Scan for the cell matching the given text and deliver its (x, y) coordinate at center. 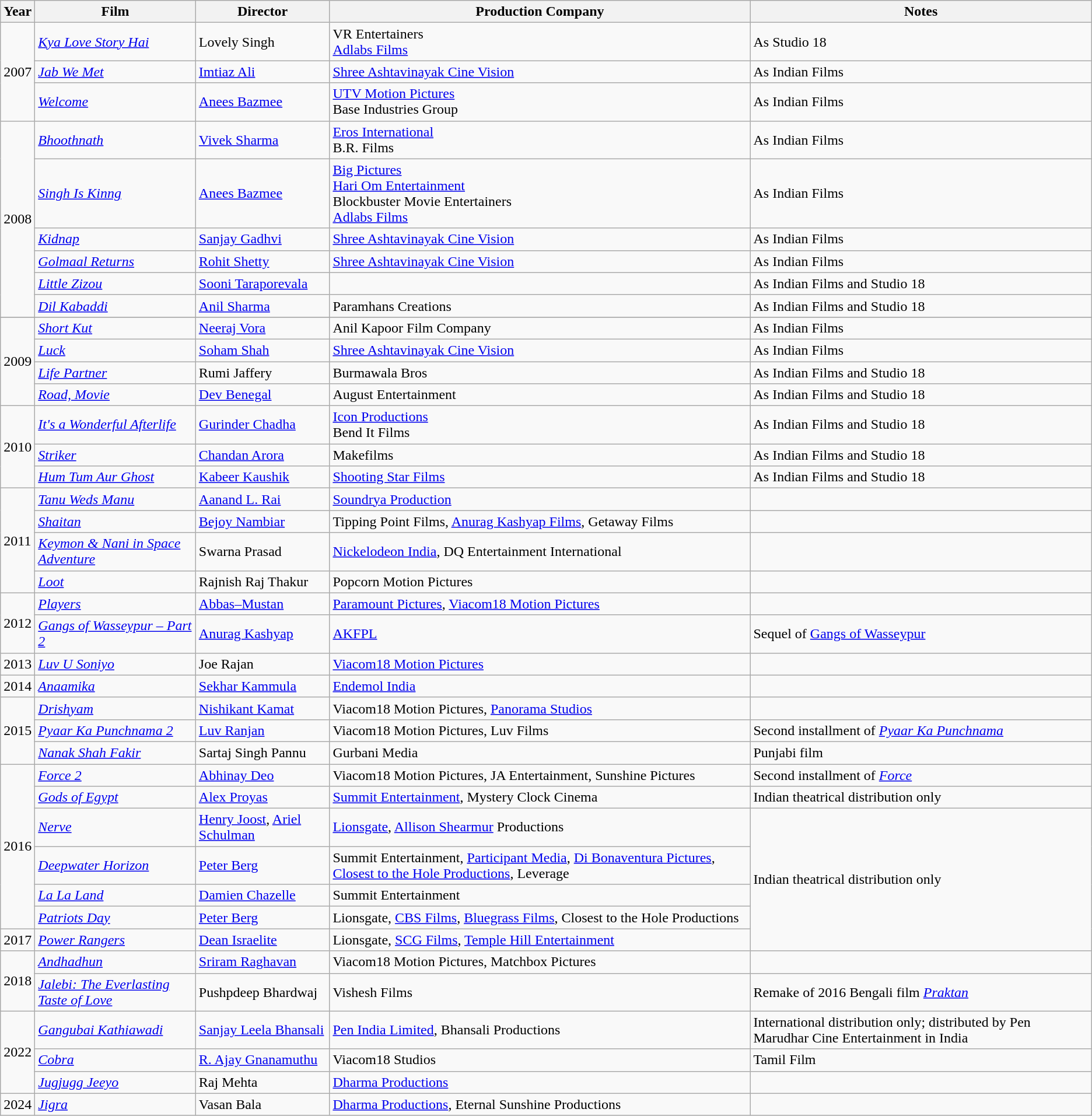
Viacom18 Motion Pictures, Matchbox Pictures (540, 962)
Cobra (116, 1060)
Director (262, 12)
Gods of Egypt (116, 797)
Bejoy Nambiar (262, 522)
Paramount Pictures, Viacom18 Motion Pictures (540, 604)
R. Ajay Gnanamuthu (262, 1060)
Nanak Shah Fakir (116, 753)
Luv Ranjan (262, 730)
Gurbani Media (540, 753)
Eros InternationalB.R. Films (540, 140)
Rajnish Raj Thakur (262, 582)
Sartaj Singh Pannu (262, 753)
Anil Kapoor Film Company (540, 328)
Burmawala Bros (540, 373)
AKFPL (540, 634)
2010 (17, 447)
Power Rangers (116, 940)
Makefilms (540, 455)
Deepwater Horizon (116, 866)
Nishikant Kamat (262, 708)
Neeraj Vora (262, 328)
Jigra (116, 1104)
Lionsgate, CBS Films, Bluegrass Films, Closest to the Hole Productions (540, 918)
Luv U Soniyo (116, 664)
Road, Movie (116, 395)
Gangs of Wasseypur – Part 2 (116, 634)
Anaamika (116, 686)
Summit Entertainment, Mystery Clock Cinema (540, 797)
Alex Proyas (262, 797)
Popcorn Motion Pictures (540, 582)
Jab We Met (116, 72)
Pyaar Ka Punchnama 2 (116, 730)
Sooni Taraporevala (262, 284)
Dev Benegal (262, 395)
Soham Shah (262, 350)
Gurinder Chadha (262, 425)
Abbas–Mustan (262, 604)
2015 (17, 730)
As Studio 18 (921, 42)
Film (116, 12)
Icon ProductionsBend It Films (540, 425)
Joe Rajan (262, 664)
Soundrya Production (540, 499)
UTV Motion PicturesBase Industries Group (540, 102)
Chandan Arora (262, 455)
Viacom18 Motion Pictures, Luv Films (540, 730)
2022 (17, 1052)
Dean Israelite (262, 940)
2009 (17, 361)
Second installment of Pyaar Ka Punchnama (921, 730)
Little Zizou (116, 284)
Welcome (116, 102)
Lionsgate, SCG Films, Temple Hill Entertainment (540, 940)
Anurag Kashyap (262, 634)
Imtiaz Ali (262, 72)
2017 (17, 940)
Short Kut (116, 328)
Vivek Sharma (262, 140)
Striker (116, 455)
2008 (17, 219)
Patriots Day (116, 918)
Shaitan (116, 522)
2014 (17, 686)
2011 (17, 540)
Sriram Raghavan (262, 962)
Production Company (540, 12)
Anil Sharma (262, 306)
Raj Mehta (262, 1082)
Keymon & Nani in Space Adventure (116, 552)
Sequel of Gangs of Wasseypur (921, 634)
Rumi Jaffery (262, 373)
Viacom18 Motion Pictures, JA Entertainment, Sunshine Pictures (540, 775)
Jalebi: The Everlasting Taste of Love (116, 992)
Drishyam (116, 708)
2018 (17, 981)
Sekhar Kammula (262, 686)
2012 (17, 623)
It's a Wonderful Afterlife (116, 425)
Swarna Prasad (262, 552)
Bhoothnath (116, 140)
Endemol India (540, 686)
Notes (921, 12)
La La Land (116, 895)
Tipping Point Films, Anurag Kashyap Films, Getaway Films (540, 522)
Henry Joost, Ariel Schulman (262, 827)
Dharma Productions, Eternal Sunshine Productions (540, 1104)
Second installment of Force (921, 775)
Damien Chazelle (262, 895)
Vishesh Films (540, 992)
Shooting Star Films (540, 477)
Big PicturesHari Om EntertainmentBlockbuster Movie EntertainersAdlabs Films (540, 194)
VR EntertainersAdlabs Films (540, 42)
Abhinay Deo (262, 775)
Nickelodeon India, DQ Entertainment International (540, 552)
Punjabi film (921, 753)
Rohit Shetty (262, 261)
Viacom18 Studios (540, 1060)
Dil Kabaddi (116, 306)
Dharma Productions (540, 1082)
Andhadhun (116, 962)
Kya Love Story Hai (116, 42)
Singh Is Kinng (116, 194)
2016 (17, 846)
Viacom18 Motion Pictures (540, 664)
Nerve (116, 827)
Viacom18 Motion Pictures, Panorama Studios (540, 708)
Sanjay Gadhvi (262, 239)
Kidnap (116, 239)
Golmaal Returns (116, 261)
Players (116, 604)
2024 (17, 1104)
Summit Entertainment (540, 895)
Remake of 2016 Bengali film Praktan (921, 992)
Pushpdeep Bhardwaj (262, 992)
2007 (17, 72)
Luck (116, 350)
International distribution only; distributed by Pen Marudhar Cine Entertainment in India (921, 1030)
Aanand L. Rai (262, 499)
Lionsgate, Allison Shearmur Productions (540, 827)
August Entertainment (540, 395)
Jugjugg Jeeyo (116, 1082)
Pen India Limited, Bhansali Productions (540, 1030)
Hum Tum Aur Ghost (116, 477)
Kabeer Kaushik (262, 477)
Summit Entertainment, Participant Media, Di Bonaventura Pictures, Closest to the Hole Productions, Leverage (540, 866)
Loot (116, 582)
Year (17, 12)
Tamil Film (921, 1060)
Vasan Bala (262, 1104)
Paramhans Creations (540, 306)
Sanjay Leela Bhansali (262, 1030)
Gangubai Kathiawadi (116, 1030)
2013 (17, 664)
Tanu Weds Manu (116, 499)
Force 2 (116, 775)
Lovely Singh (262, 42)
Life Partner (116, 373)
